Search for the cell housing the specified text and yield its (x, y) center coordinate. 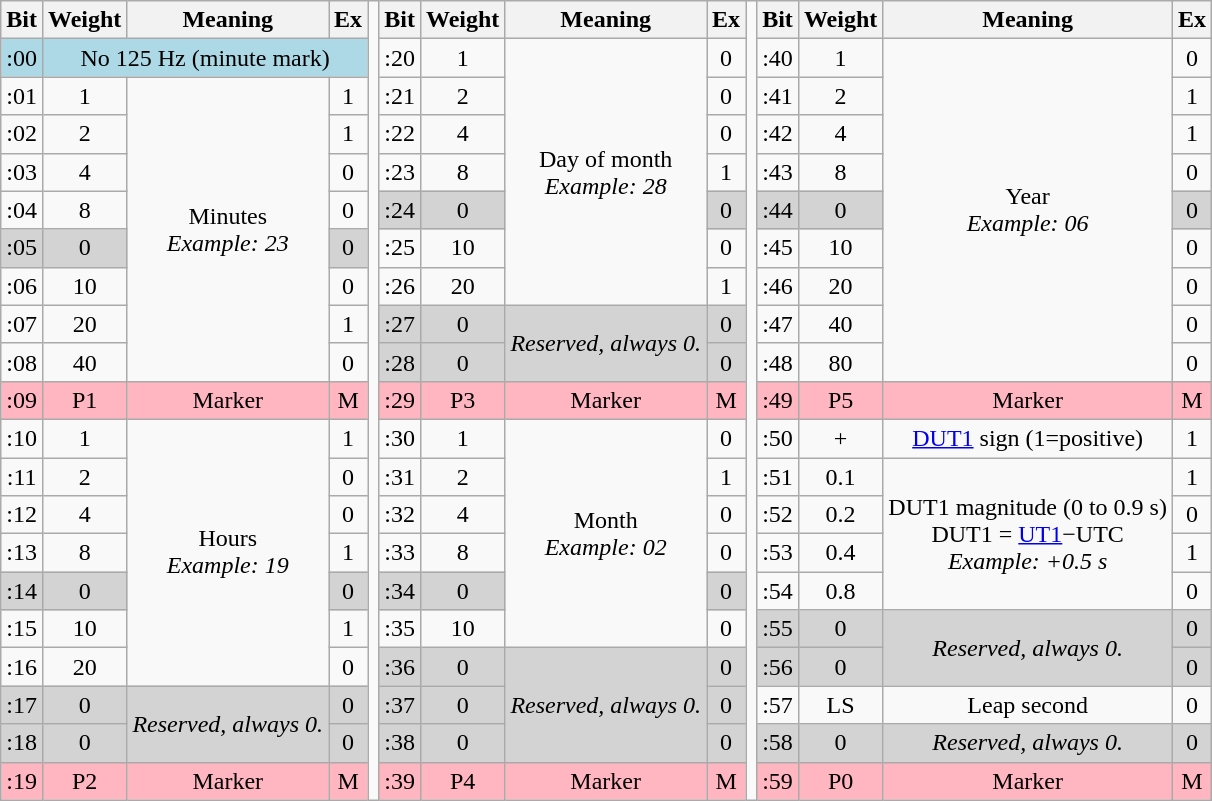
:46 (778, 286)
:19 (22, 781)
:11 (22, 477)
:00 (22, 58)
:12 (22, 515)
P5 (840, 400)
:32 (400, 515)
:48 (778, 362)
YearExample: 06 (1028, 210)
:04 (22, 210)
0.1 (840, 477)
:44 (778, 210)
Day of monthExample: 28 (606, 172)
:41 (778, 96)
0.4 (840, 553)
:54 (778, 591)
:02 (22, 134)
:56 (778, 667)
:35 (400, 629)
P2 (84, 781)
:27 (400, 324)
:20 (400, 58)
:09 (22, 400)
DUT1 sign (1=positive) (1028, 438)
DUT1 magnitude (0 to 0.9 s)DUT1 = UT1−UTCExample: +0.5 s (1028, 534)
:29 (400, 400)
:34 (400, 591)
MonthExample: 02 (606, 533)
:50 (778, 438)
:30 (400, 438)
:39 (400, 781)
:06 (22, 286)
P0 (840, 781)
:47 (778, 324)
:38 (400, 743)
:08 (22, 362)
:01 (22, 96)
:53 (778, 553)
:51 (778, 477)
MinutesExample: 23 (228, 229)
:14 (22, 591)
LS (840, 705)
:10 (22, 438)
:03 (22, 172)
:22 (400, 134)
P3 (462, 400)
:13 (22, 553)
0.8 (840, 591)
:59 (778, 781)
:16 (22, 667)
+ (840, 438)
:26 (400, 286)
HoursExample: 19 (228, 552)
:55 (778, 629)
:18 (22, 743)
:23 (400, 172)
:05 (22, 248)
:31 (400, 477)
:24 (400, 210)
:17 (22, 705)
:49 (778, 400)
:07 (22, 324)
:58 (778, 743)
Leap second (1028, 705)
:25 (400, 248)
:42 (778, 134)
:28 (400, 362)
:40 (778, 58)
:33 (400, 553)
:52 (778, 515)
P4 (462, 781)
:15 (22, 629)
:37 (400, 705)
:36 (400, 667)
:57 (778, 705)
P1 (84, 400)
:45 (778, 248)
:43 (778, 172)
0.2 (840, 515)
No 125 Hz (minute mark) (204, 58)
80 (840, 362)
:21 (400, 96)
